Determine the (X, Y) coordinate at the center of the cell enclosing the given text.  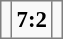
7:2 (32, 20)
